Detect which cell encompasses the target text, then output its [X, Y] center coordinate. 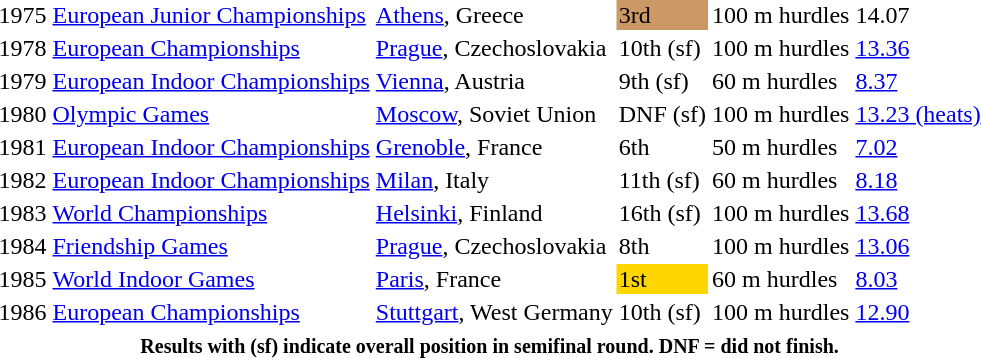
Moscow, Soviet Union [494, 114]
World Indoor Games [211, 279]
50 m hurdles [781, 147]
3rd [662, 15]
Olympic Games [211, 114]
Grenoble, France [494, 147]
Friendship Games [211, 246]
1st [662, 279]
Helsinki, Finland [494, 213]
Vienna, Austria [494, 81]
World Championships [211, 213]
European Junior Championships [211, 15]
Athens, Greece [494, 15]
11th (sf) [662, 180]
16th (sf) [662, 213]
Stuttgart, West Germany [494, 312]
Paris, France [494, 279]
9th (sf) [662, 81]
Milan, Italy [494, 180]
DNF (sf) [662, 114]
8th [662, 246]
6th [662, 147]
